From the cell containing the given text, extract its center point as (x, y) coordinate. 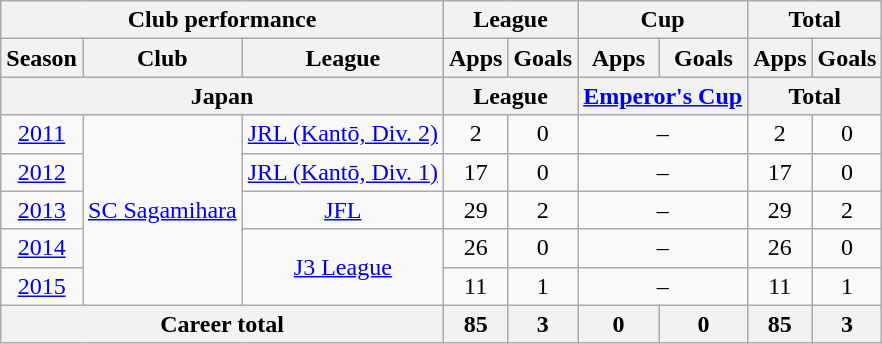
Club performance (222, 20)
Cup (663, 20)
JRL (Kantō, Div. 1) (342, 172)
Season (42, 58)
JRL (Kantō, Div. 2) (342, 134)
2011 (42, 134)
2013 (42, 210)
JFL (342, 210)
2014 (42, 248)
2012 (42, 172)
Emperor's Cup (663, 96)
SC Sagamihara (162, 210)
Career total (222, 324)
Japan (222, 96)
2015 (42, 286)
Club (162, 58)
J3 League (342, 267)
